From the cell containing the given text, extract its center point as [X, Y] coordinate. 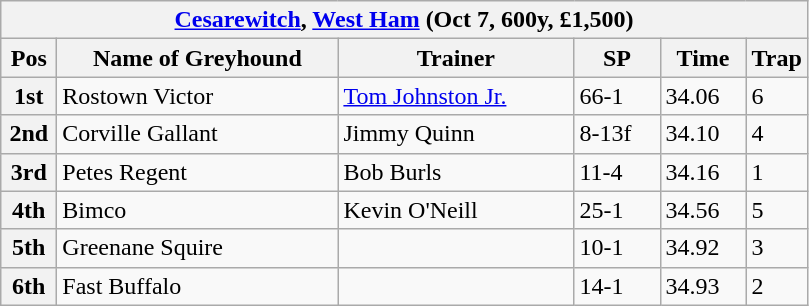
2nd [29, 134]
10-1 [617, 248]
34.56 [703, 210]
34.93 [703, 286]
34.92 [703, 248]
Rostown Victor [198, 96]
Tom Johnston Jr. [456, 96]
6 [776, 96]
Cesarewitch, West Ham (Oct 7, 600y, £1,500) [404, 20]
5th [29, 248]
Bob Burls [456, 172]
2 [776, 286]
11-4 [617, 172]
14-1 [617, 286]
4th [29, 210]
34.06 [703, 96]
66-1 [617, 96]
3rd [29, 172]
Kevin O'Neill [456, 210]
34.16 [703, 172]
Trainer [456, 58]
Petes Regent [198, 172]
Greenane Squire [198, 248]
1 [776, 172]
Bimco [198, 210]
34.10 [703, 134]
6th [29, 286]
Fast Buffalo [198, 286]
Time [703, 58]
8-13f [617, 134]
4 [776, 134]
5 [776, 210]
Trap [776, 58]
Pos [29, 58]
Jimmy Quinn [456, 134]
1st [29, 96]
SP [617, 58]
Corville Gallant [198, 134]
3 [776, 248]
Name of Greyhound [198, 58]
25-1 [617, 210]
